Return the (x, y) coordinate for the center point of the cell that contains the specified text.  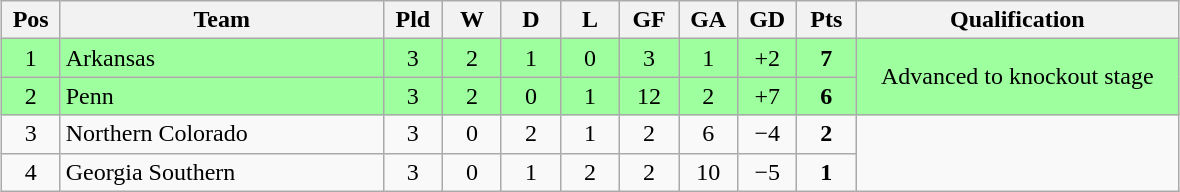
L (590, 20)
+7 (768, 96)
GA (708, 20)
Pld (412, 20)
GF (650, 20)
−4 (768, 134)
Advanced to knockout stage (1018, 77)
4 (30, 172)
GD (768, 20)
D (530, 20)
Qualification (1018, 20)
Penn (222, 96)
Arkansas (222, 58)
−5 (768, 172)
Northern Colorado (222, 134)
Georgia Southern (222, 172)
W (472, 20)
+2 (768, 58)
Pos (30, 20)
7 (826, 58)
Pts (826, 20)
12 (650, 96)
10 (708, 172)
Team (222, 20)
